Scan for the cell matching the given text and deliver its (X, Y) coordinate at center. 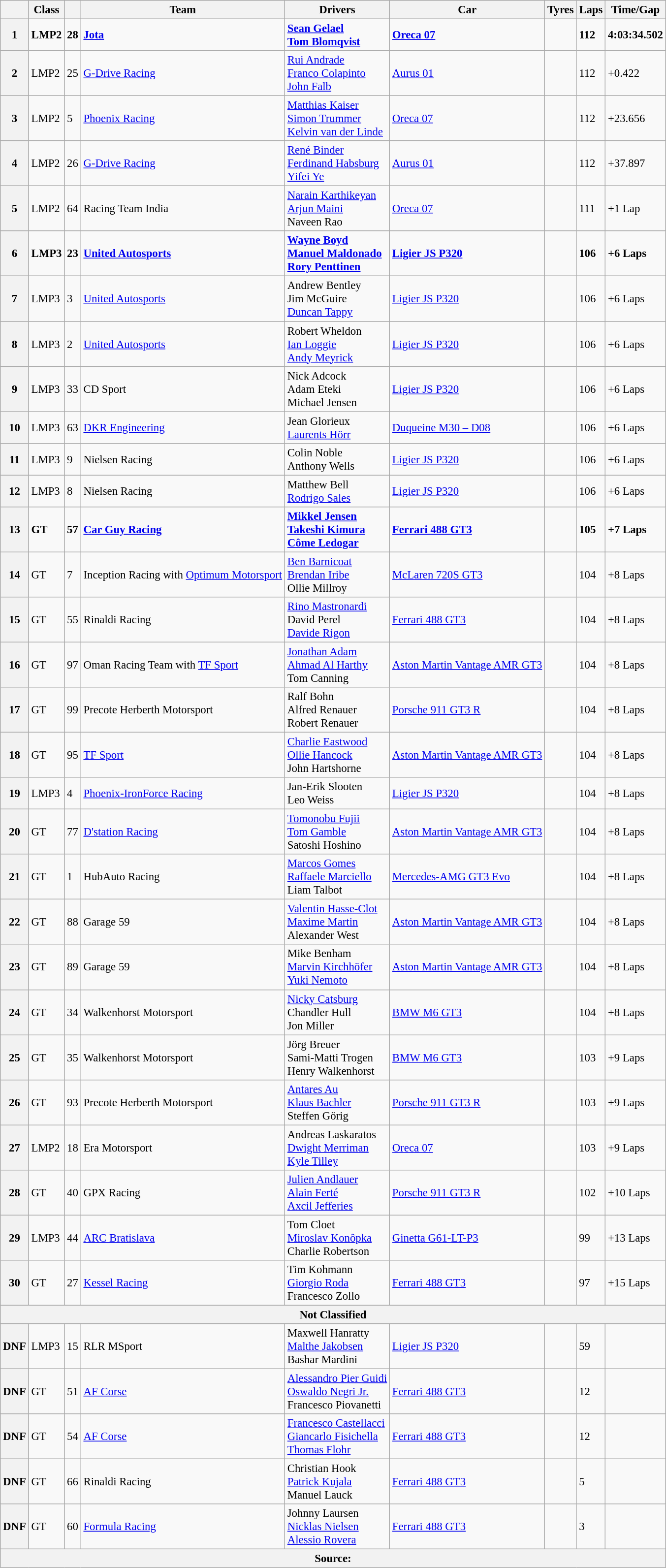
55 (73, 620)
102 (591, 1193)
Tyres (561, 10)
59 (591, 1346)
Nick Adcock Adam Eteki Michael Jensen (337, 389)
+1 Lap (636, 209)
Ben Barnicoat Brendan Iribe Ollie Millroy (337, 575)
Kessel Racing (183, 1283)
22 (15, 922)
+7 Laps (636, 530)
21 (15, 877)
Francesco Castellacci Giancarlo Fisichella Thomas Flohr (337, 1437)
DKR Engineering (183, 427)
95 (73, 755)
Julien Andlauer Alain Ferté Axcil Jefferies (337, 1193)
34 (73, 1012)
Racing Team India (183, 209)
Tom Cloet Miroslav Konôpka Charlie Robertson (337, 1238)
Team (183, 10)
Jörg Breuer Sami-Matti Trogen Henry Walkenhorst (337, 1057)
TF Sport (183, 755)
Ralf Bohn Alfred Renauer Robert Renauer (337, 710)
Colin Noble Anthony Wells (337, 459)
+13 Laps (636, 1238)
14 (15, 575)
111 (591, 209)
Tim Kohmann Giorgio Roda Francesco Zollo (337, 1283)
D'station Racing (183, 832)
40 (73, 1193)
Source: (333, 1559)
19 (15, 794)
13 (15, 530)
Andrew Bentley Jim McGuire Duncan Tappy (337, 299)
Not Classified (333, 1314)
Christian Hook Patrick Kujala Manuel Lauck (337, 1482)
4:03:34.502 (636, 35)
Nicky Catsburg Chandler Hull Jon Miller (337, 1012)
Johnny Laursen Nicklas Nielsen Alessio Rovera (337, 1527)
20 (15, 832)
66 (73, 1482)
Jota (183, 35)
Tomonobu Fujii Tom Gamble Satoshi Hoshino (337, 832)
17 (15, 710)
Laps (591, 10)
Rui Andrade Franco Colapinto John Falb (337, 73)
Era Motorsport (183, 1148)
57 (73, 530)
60 (73, 1527)
Inception Racing with Optimum Motorsport (183, 575)
Time/Gap (636, 10)
HubAuto Racing (183, 877)
RLR MSport (183, 1346)
Valentin Hasse-Clot Maxime Martin Alexander West (337, 922)
Oman Racing Team with TF Sport (183, 665)
+10 Laps (636, 1193)
McLaren 720S GT3 (468, 575)
Wayne Boyd Manuel Maldonado Rory Penttinen (337, 254)
29 (15, 1238)
Class (46, 10)
11 (15, 459)
24 (15, 1012)
105 (591, 530)
Ginetta G61-LT-P3 (468, 1238)
Mikkel Jensen Takeshi Kimura Côme Ledogar (337, 530)
Rino Mastronardi David Perel Davide Rigon (337, 620)
CD Sport (183, 389)
Andreas Laskaratos Dwight Merriman Kyle Tilley (337, 1148)
Sean Gelael Tom Blomqvist (337, 35)
Jan-Erik Slooten Leo Weiss (337, 794)
René Binder Ferdinand Habsburg Yifei Ye (337, 163)
Phoenix-IronForce Racing (183, 794)
30 (15, 1283)
33 (73, 389)
54 (73, 1437)
Mercedes-AMG GT3 Evo (468, 877)
93 (73, 1102)
Car (468, 10)
GPX Racing (183, 1193)
Duqueine M30 – D08 (468, 427)
44 (73, 1238)
Narain Karthikeyan Arjun Maini Naveen Rao (337, 209)
Robert Wheldon Ian Loggie Andy Meyrick (337, 344)
+0.422 (636, 73)
64 (73, 209)
+23.656 (636, 119)
6 (15, 254)
10 (15, 427)
Mike Benham Marvin Kirchhöfer Yuki Nemoto (337, 967)
+37.897 (636, 163)
16 (15, 665)
Matthew Bell Rodrigo Sales (337, 491)
Alessandro Pier Guidi Oswaldo Negri Jr. Francesco Piovanetti (337, 1392)
Formula Racing (183, 1527)
Marcos Gomes Raffaele Marciello Liam Talbot (337, 877)
Drivers (337, 10)
Car Guy Racing (183, 530)
35 (73, 1057)
63 (73, 427)
Jonathan Adam Ahmad Al Harthy Tom Canning (337, 665)
Charlie Eastwood Ollie Hancock John Hartshorne (337, 755)
ARC Bratislava (183, 1238)
51 (73, 1392)
88 (73, 922)
Antares Au Klaus Bachler Steffen Görig (337, 1102)
Maxwell Hanratty Malthe Jakobsen Bashar Mardini (337, 1346)
Phoenix Racing (183, 119)
89 (73, 967)
Matthias Kaiser Simon Trummer Kelvin van der Linde (337, 119)
Jean Glorieux Laurents Hörr (337, 427)
+15 Laps (636, 1283)
77 (73, 832)
